Determine the [x, y] coordinate at the center of the cell enclosing the given text.  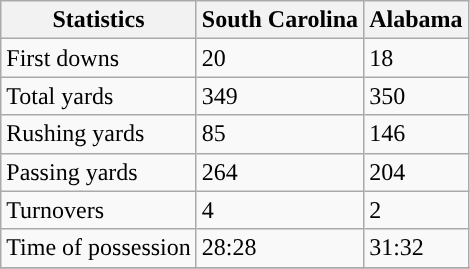
204 [416, 172]
2 [416, 210]
Statistics [99, 20]
Alabama [416, 20]
264 [280, 172]
20 [280, 58]
18 [416, 58]
146 [416, 134]
Turnovers [99, 210]
28:28 [280, 248]
350 [416, 96]
Time of possession [99, 248]
Total yards [99, 96]
South Carolina [280, 20]
85 [280, 134]
349 [280, 96]
4 [280, 210]
First downs [99, 58]
31:32 [416, 248]
Passing yards [99, 172]
Rushing yards [99, 134]
